Pinpoint the cell where the given text exists, returning its [x, y] midpoint coordinate. 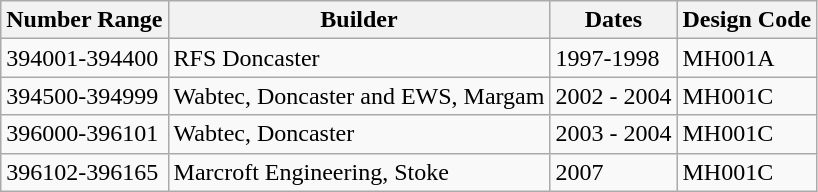
Marcroft Engineering, Stoke [359, 172]
Builder [359, 20]
Wabtec, Doncaster [359, 134]
1997-1998 [614, 58]
2002 - 2004 [614, 96]
396102-396165 [84, 172]
396000-396101 [84, 134]
MH001A [747, 58]
2007 [614, 172]
Design Code [747, 20]
2003 - 2004 [614, 134]
Dates [614, 20]
Wabtec, Doncaster and EWS, Margam [359, 96]
394001-394400 [84, 58]
RFS Doncaster [359, 58]
Number Range [84, 20]
394500-394999 [84, 96]
